Return the (x, y) coordinate for the center point of the cell that contains the specified text.  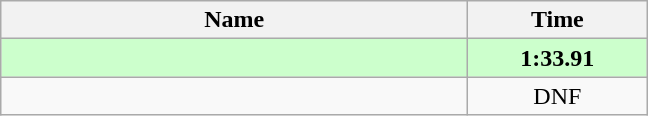
Name (234, 20)
1:33.91 (558, 58)
DNF (558, 96)
Time (558, 20)
